Return the [x, y] coordinate for the center point of the cell that contains the specified text.  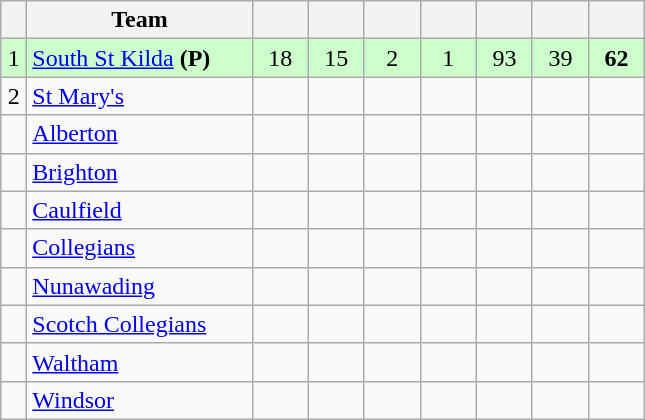
18 [280, 58]
Waltham [140, 362]
15 [336, 58]
Caulfield [140, 210]
South St Kilda (P) [140, 58]
Scotch Collegians [140, 324]
Team [140, 20]
Windsor [140, 400]
93 [504, 58]
Alberton [140, 134]
39 [560, 58]
62 [617, 58]
Collegians [140, 248]
Brighton [140, 172]
Nunawading [140, 286]
St Mary's [140, 96]
